Return (x, y) of the center of cell containing provided text 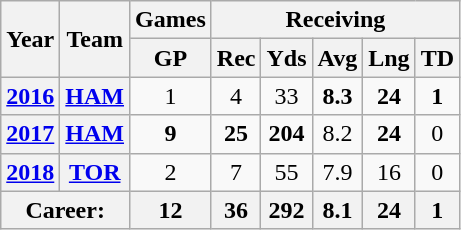
2016 (30, 96)
2017 (30, 134)
Career: (66, 210)
TD (437, 58)
Rec (236, 58)
55 (286, 172)
4 (236, 96)
7 (236, 172)
33 (286, 96)
292 (286, 210)
12 (171, 210)
2018 (30, 172)
7.9 (338, 172)
16 (389, 172)
Year (30, 39)
Yds (286, 58)
Avg (338, 58)
9 (171, 134)
Lng (389, 58)
TOR (95, 172)
Team (95, 39)
8.1 (338, 210)
GP (171, 58)
Games (171, 20)
8.3 (338, 96)
204 (286, 134)
Receiving (335, 20)
36 (236, 210)
25 (236, 134)
8.2 (338, 134)
2 (171, 172)
